Return [X, Y] of the center of cell containing provided text 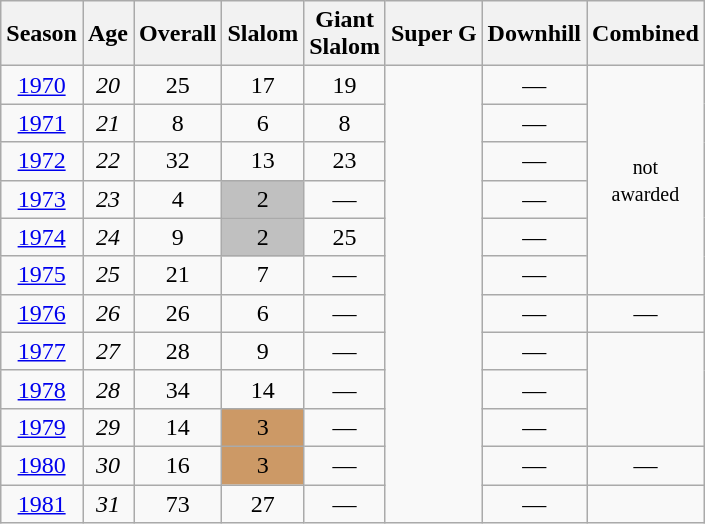
73 [178, 503]
1970 [42, 85]
4 [178, 199]
Downhill [534, 34]
17 [263, 85]
Slalom [263, 34]
1971 [42, 123]
34 [178, 389]
19 [345, 85]
Season [42, 34]
Super G [434, 34]
Age [108, 34]
Combined [646, 34]
32 [178, 161]
31 [108, 503]
16 [178, 465]
1980 [42, 465]
13 [263, 161]
1981 [42, 503]
20 [108, 85]
29 [108, 427]
30 [108, 465]
1976 [42, 313]
GiantSlalom [345, 34]
1978 [42, 389]
Overall [178, 34]
1972 [42, 161]
1974 [42, 237]
1975 [42, 275]
24 [108, 237]
1973 [42, 199]
22 [108, 161]
7 [263, 275]
1979 [42, 427]
1977 [42, 351]
notawarded [646, 180]
